Return the [x, y] coordinate for the center point of the cell that contains the specified text.  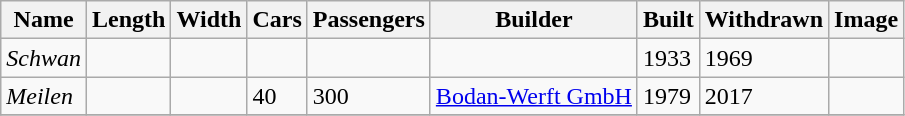
Length [128, 20]
2017 [764, 96]
40 [277, 96]
Withdrawn [764, 20]
1979 [668, 96]
Builder [534, 20]
Name [44, 20]
1933 [668, 58]
Width [209, 20]
Schwan [44, 58]
Image [866, 20]
Built [668, 20]
Bodan-Werft GmbH [534, 96]
Meilen [44, 96]
Passengers [368, 20]
300 [368, 96]
1969 [764, 58]
Cars [277, 20]
